Find where the given text appears and provide that cell's center as [x, y] coordinate. 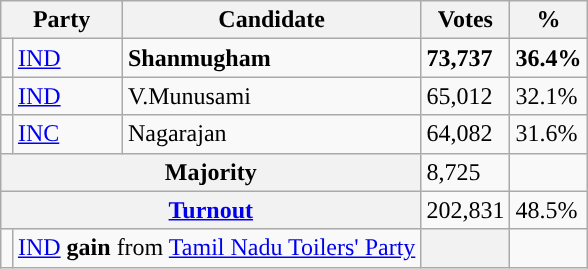
INC [67, 134]
Shanmugham [271, 58]
31.6% [548, 134]
73,737 [466, 58]
Party [62, 20]
32.1% [548, 96]
8,725 [466, 172]
65,012 [466, 96]
Turnout [211, 210]
Nagarajan [271, 134]
Votes [466, 20]
V.Munusami [271, 96]
Candidate [271, 20]
202,831 [466, 210]
64,082 [466, 134]
IND gain from Tamil Nadu Toilers' Party [216, 248]
48.5% [548, 210]
36.4% [548, 58]
% [548, 20]
Majority [211, 172]
